Pinpoint the cell where the given text exists, returning its [x, y] midpoint coordinate. 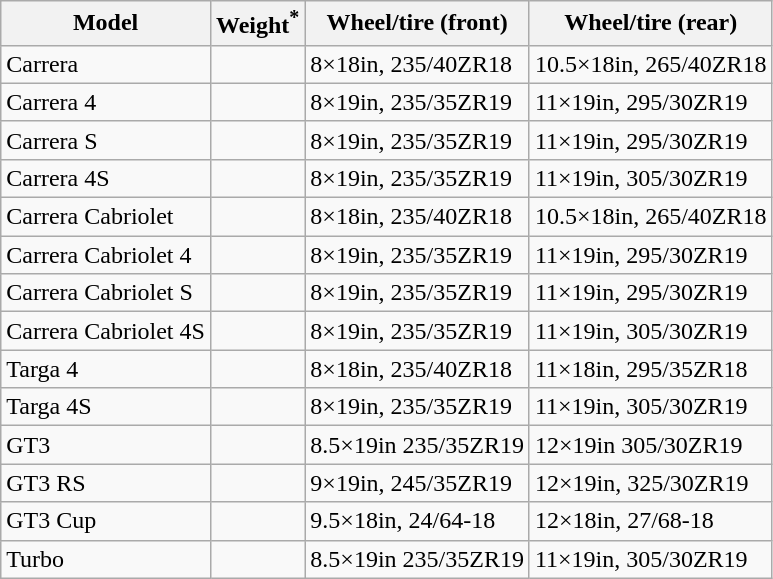
9.5×18in, 24/64-18 [418, 521]
GT3 RS [106, 483]
Targa 4 [106, 369]
12×19in, 325/30ZR19 [650, 483]
12×19in 305/30ZR19 [650, 445]
GT3 [106, 445]
Weight* [257, 24]
12×18in, 27/68-18 [650, 521]
Carrera Cabriolet 4S [106, 331]
Targa 4S [106, 407]
Carrera 4 [106, 102]
Carrera Cabriolet 4 [106, 255]
Wheel/tire (rear) [650, 24]
Carrera Cabriolet [106, 217]
GT3 Cup [106, 521]
Wheel/tire (front) [418, 24]
Turbo [106, 559]
11×18in, 295/35ZR18 [650, 369]
9×19in, 245/35ZR19 [418, 483]
Carrera 4S [106, 178]
Carrera S [106, 140]
Model [106, 24]
Carrera [106, 64]
Carrera Cabriolet S [106, 293]
